Find where the given text appears and provide that cell's center as [X, Y] coordinate. 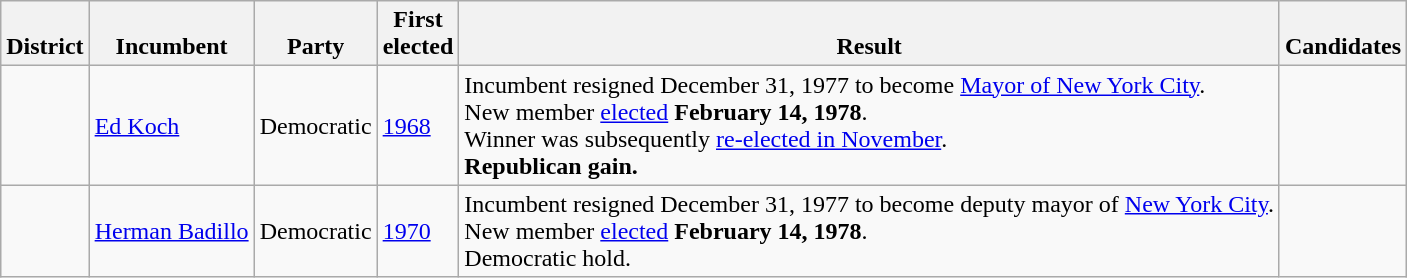
Candidates [1342, 34]
Firstelected [418, 34]
1970 [418, 231]
1968 [418, 126]
Incumbent resigned December 31, 1977 to become deputy mayor of New York City.New member elected February 14, 1978.Democratic hold. [870, 231]
Ed Koch [172, 126]
Result [870, 34]
District [45, 34]
Incumbent [172, 34]
Herman Badillo [172, 231]
Party [316, 34]
